Return the [x, y] coordinate for the center point of the cell that contains the specified text.  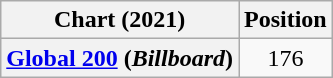
Global 200 (Billboard) [120, 58]
Chart (2021) [120, 20]
176 [285, 58]
Position [285, 20]
